Identify which cell holds the provided text, then report its [x, y] central coordinate. 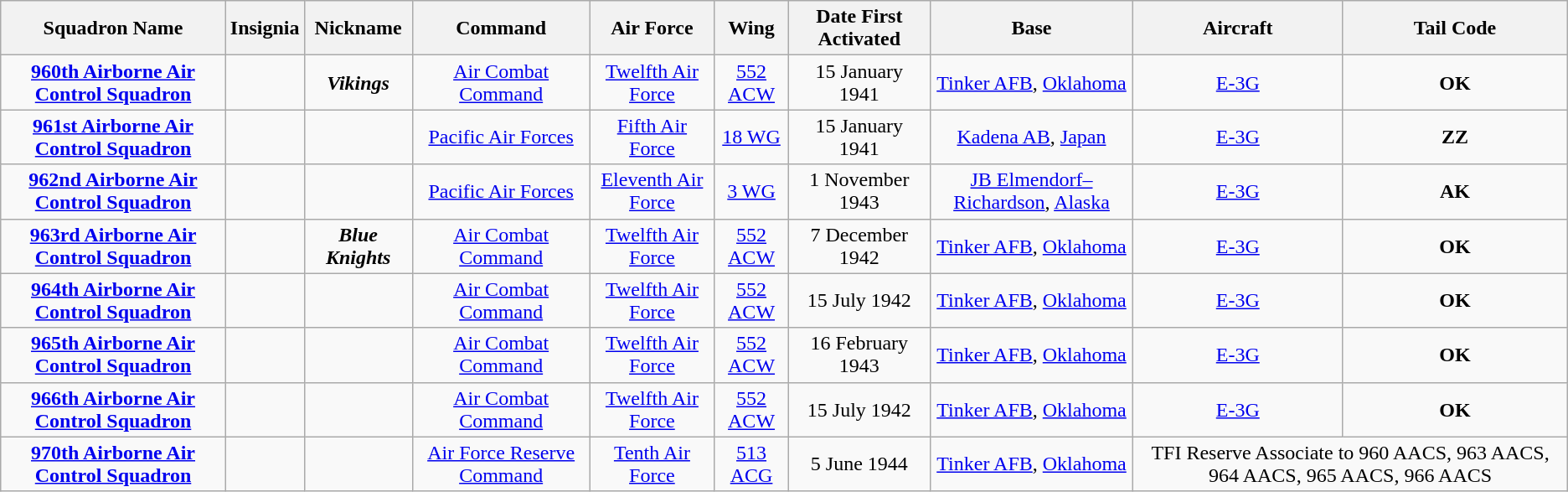
16 February 1943 [859, 355]
513 ACG [752, 464]
Vikings [358, 82]
Kadena AB, Japan [1032, 137]
962nd Airborne Air Control Squadron [114, 191]
3 WG [752, 191]
7 December 1942 [859, 246]
Wing [752, 28]
Air Force Reserve Command [501, 464]
963rd Airborne Air Control Squadron [114, 246]
Insignia [265, 28]
Base [1032, 28]
970th Airborne Air Control Squadron [114, 464]
961st Airborne Air Control Squadron [114, 137]
ZZ [1456, 137]
5 June 1944 [859, 464]
964th Airborne Air Control Squadron [114, 300]
TFI Reserve Associate to 960 AACS, 963 AACS, 964 AACS, 965 AACS, 966 AACS [1350, 464]
966th Airborne Air Control Squadron [114, 409]
JB Elmendorf–Richardson, Alaska [1032, 191]
1 November 1943 [859, 191]
Eleventh Air Force [652, 191]
Blue Knights [358, 246]
18 WG [752, 137]
Tail Code [1456, 28]
Squadron Name [114, 28]
AK [1456, 191]
Fifth Air Force [652, 137]
965th Airborne Air Control Squadron [114, 355]
Tenth Air Force [652, 464]
Aircraft [1238, 28]
Command [501, 28]
Date First Activated [859, 28]
Air Force [652, 28]
Nickname [358, 28]
960th Airborne Air Control Squadron [114, 82]
